From the cell containing the given text, extract its center point as (X, Y) coordinate. 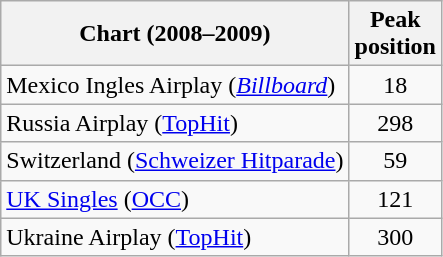
Chart (2008–2009) (175, 34)
298 (395, 123)
300 (395, 237)
18 (395, 85)
UK Singles (OCC) (175, 199)
Peakposition (395, 34)
59 (395, 161)
Switzerland (Schweizer Hitparade) (175, 161)
121 (395, 199)
Russia Airplay (TopHit) (175, 123)
Mexico Ingles Airplay (Billboard) (175, 85)
Ukraine Airplay (TopHit) (175, 237)
